Locate the cell with the specified text and output its (X, Y) center coordinate. 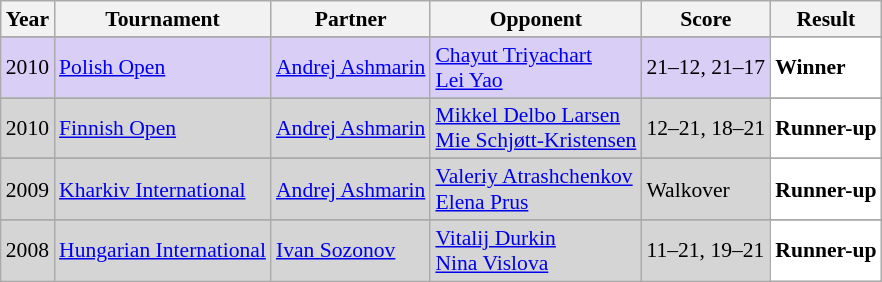
2009 (28, 190)
Polish Open (162, 68)
Partner (350, 19)
Mikkel Delbo Larsen Mie Schjøtt-Kristensen (536, 128)
Score (706, 19)
Walkover (706, 190)
Hungarian International (162, 250)
Ivan Sozonov (350, 250)
Year (28, 19)
Vitalij Durkin Nina Vislova (536, 250)
Result (826, 19)
Opponent (536, 19)
21–12, 21–17 (706, 68)
12–21, 18–21 (706, 128)
Winner (826, 68)
Chayut Triyachart Lei Yao (536, 68)
Tournament (162, 19)
Kharkiv International (162, 190)
11–21, 19–21 (706, 250)
2008 (28, 250)
Valeriy Atrashchenkov Elena Prus (536, 190)
Finnish Open (162, 128)
